Scan for the cell matching the given text and deliver its [x, y] coordinate at center. 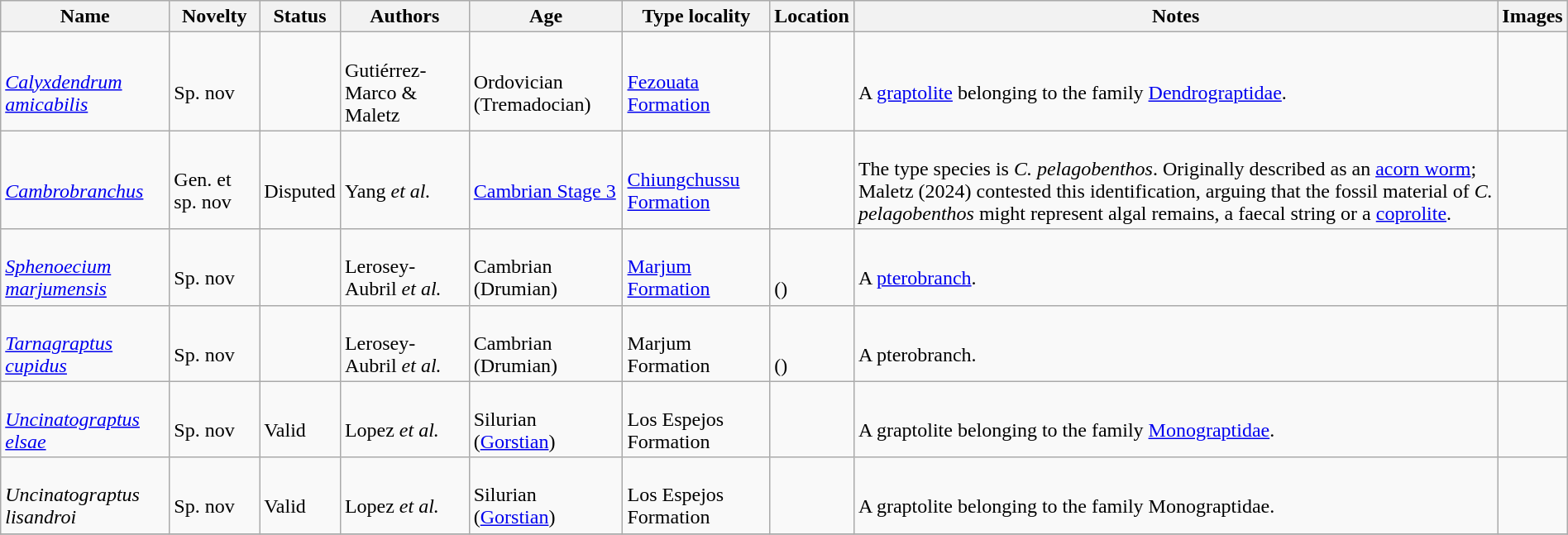
Cambrobranchus [85, 180]
Type locality [696, 17]
Tarnagraptus cupidus [85, 343]
Fezouata Formation [696, 81]
Images [1532, 17]
A graptolite belonging to the family Dendrograptidae. [1175, 81]
Notes [1175, 17]
Novelty [215, 17]
Gen. et sp. nov [215, 180]
Gutiérrez-Marco & Maletz [404, 81]
Disputed [300, 180]
Calyxdendrum amicabilis [85, 81]
Status [300, 17]
Chiungchussu Formation [696, 180]
Sphenoecium marjumensis [85, 267]
Authors [404, 17]
Cambrian Stage 3 [546, 180]
Yang et al. [404, 180]
Location [812, 17]
Age [546, 17]
Uncinatograptus lisandroi [85, 495]
Name [85, 17]
Ordovician (Tremadocian) [546, 81]
Uncinatograptus elsae [85, 419]
